Locate the cell with the specified text and output its [X, Y] center coordinate. 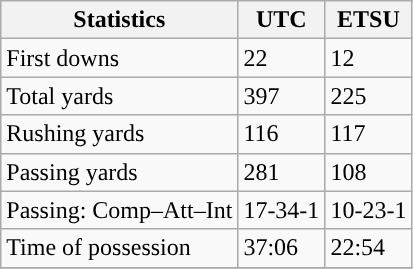
116 [282, 134]
12 [368, 58]
Total yards [120, 96]
Time of possession [120, 248]
First downs [120, 58]
UTC [282, 20]
108 [368, 172]
281 [282, 172]
Passing: Comp–Att–Int [120, 210]
22:54 [368, 248]
Statistics [120, 20]
Rushing yards [120, 134]
397 [282, 96]
ETSU [368, 20]
22 [282, 58]
Passing yards [120, 172]
17-34-1 [282, 210]
117 [368, 134]
10-23-1 [368, 210]
37:06 [282, 248]
225 [368, 96]
